Search for the cell housing the specified text and yield its (x, y) center coordinate. 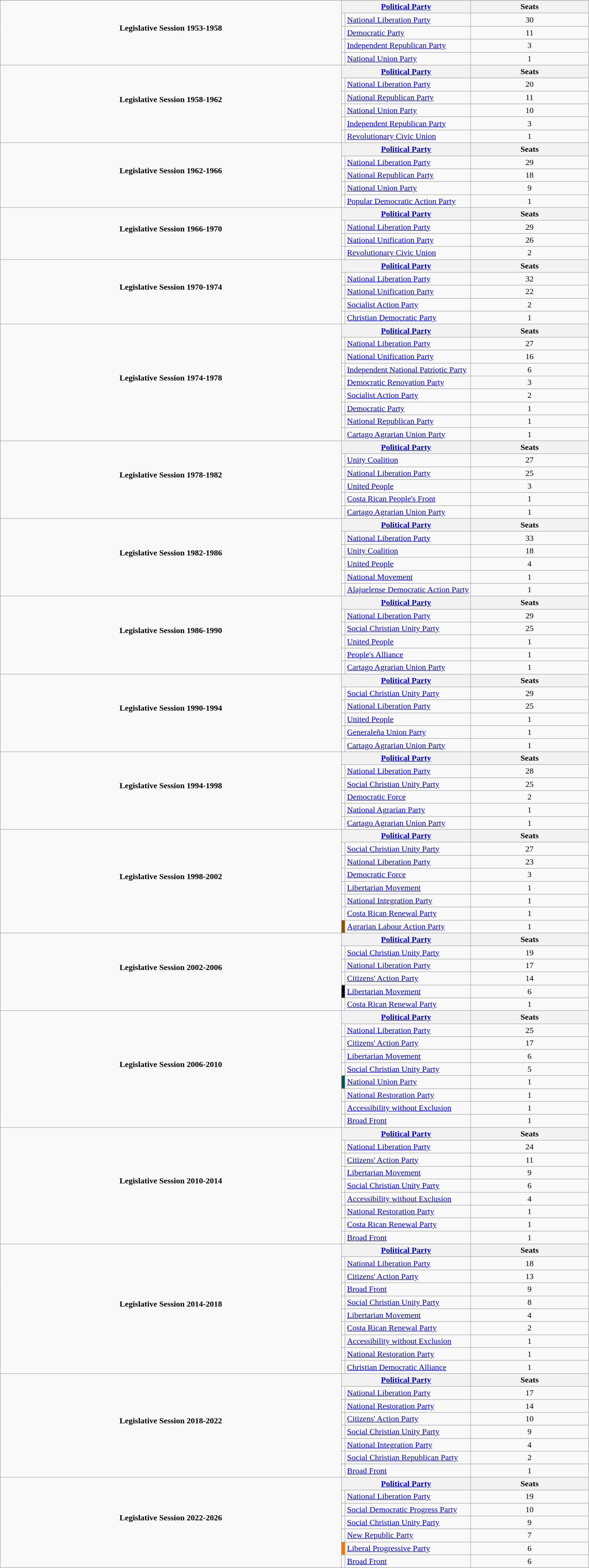
Legislative Session 1970-1974 (171, 292)
Legislative Session 1982-1986 (171, 557)
Independent National Patriotic Party (408, 369)
Legislative Session 1990-1994 (171, 713)
Legislative Session 2002-2006 (171, 972)
Legislative Session 2006-2010 (171, 1069)
Legislative Session 1986-1990 (171, 635)
33 (530, 538)
20 (530, 84)
16 (530, 356)
Legislative Session 1978-1982 (171, 480)
Democratic Renovation Party (408, 383)
26 (530, 240)
30 (530, 20)
Social Christian Republican Party (408, 1458)
Christian Democratic Party (408, 318)
National Agrarian Party (408, 810)
Legislative Session 2018-2022 (171, 1425)
22 (530, 292)
Generaleña Union Party (408, 732)
Liberal Progressive Party (408, 1548)
28 (530, 771)
Popular Democratic Action Party (408, 201)
Christian Democratic Alliance (408, 1367)
Legislative Session 1974-1978 (171, 383)
7 (530, 1535)
Legislative Session 1962-1966 (171, 175)
5 (530, 1069)
8 (530, 1302)
Legislative Session 2014-2018 (171, 1309)
23 (530, 862)
Legislative Session 2022-2026 (171, 1522)
24 (530, 1147)
Legislative Session 1958-1962 (171, 104)
Legislative Session 1953-1958 (171, 33)
Legislative Session 1994-1998 (171, 790)
Social Democratic Progress Party (408, 1509)
People's Alliance (408, 654)
New Republic Party (408, 1535)
Alajuelense Democratic Action Party (408, 590)
Agrarian Labour Action Party (408, 926)
Legislative Session 1966-1970 (171, 233)
13 (530, 1276)
National Movement (408, 577)
32 (530, 279)
Costa Rican People's Front (408, 499)
Legislative Session 2010-2014 (171, 1186)
Legislative Session 1998-2002 (171, 881)
